Determine the [X, Y] coordinate at the center of the cell enclosing the given text.  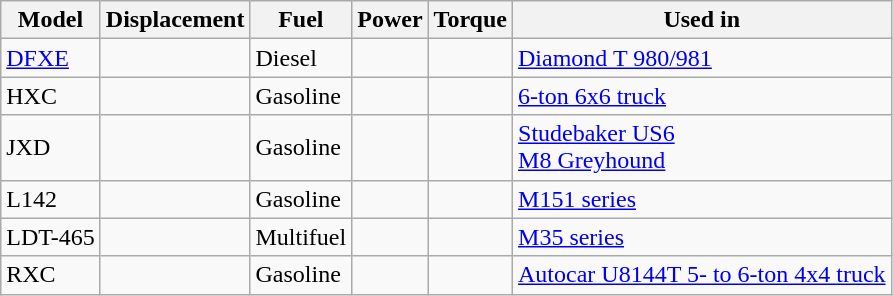
Displacement [175, 20]
LDT-465 [51, 237]
Model [51, 20]
DFXE [51, 58]
Used in [702, 20]
Diamond T 980/981 [702, 58]
Fuel [301, 20]
Diesel [301, 58]
Power [390, 20]
M35 series [702, 237]
RXC [51, 275]
Multifuel [301, 237]
M151 series [702, 199]
Studebaker US6 M8 Greyhound [702, 148]
JXD [51, 148]
L142 [51, 199]
Torque [470, 20]
Autocar U8144T 5- to 6-ton 4x4 truck [702, 275]
HXC [51, 96]
6-ton 6x6 truck [702, 96]
